Search for the cell housing the specified text and yield its (X, Y) center coordinate. 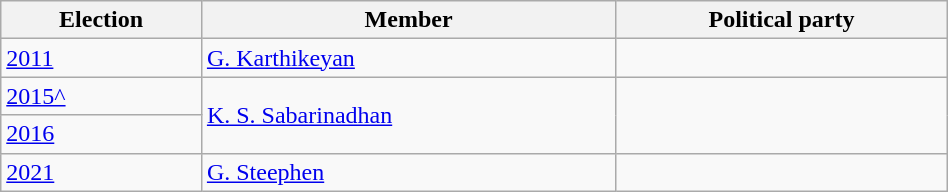
Political party (782, 20)
Member (408, 20)
Election (102, 20)
G. Karthikeyan (408, 58)
2016 (102, 134)
2011 (102, 58)
2021 (102, 172)
G. Steephen (408, 172)
2015^ (102, 96)
K. S. Sabarinadhan (408, 115)
